Output the [x, y] coordinate of the center of the cell containing the given text.  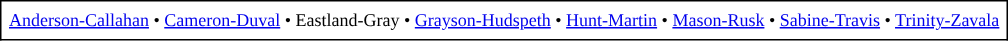
Anderson-Callahan • Cameron-Duval • Eastland-Gray • Grayson-Hudspeth • Hunt-Martin • Mason-Rusk • Sabine-Travis • Trinity-Zavala [504, 20]
